From the cell containing the given text, extract its center point as [x, y] coordinate. 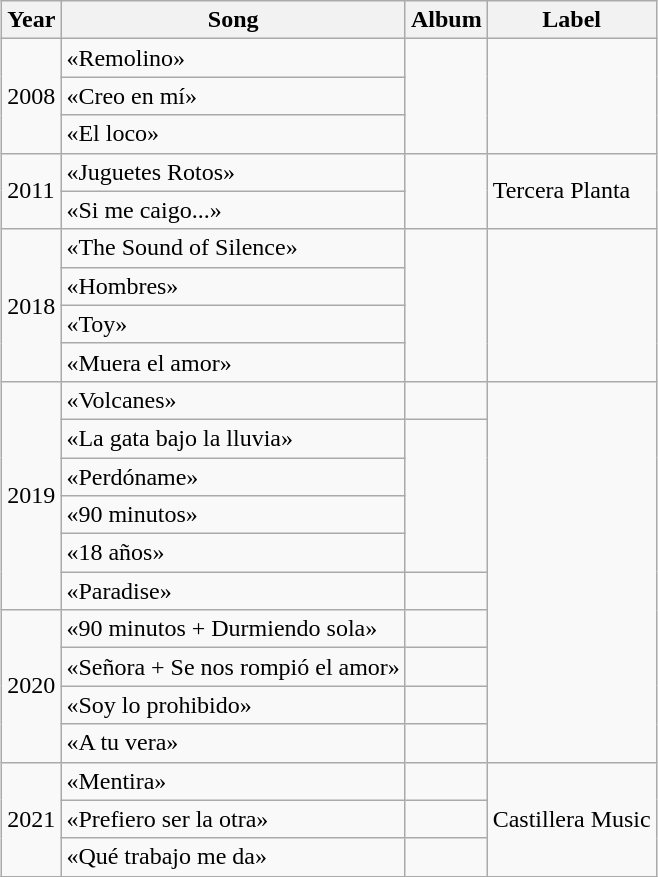
Year [32, 20]
«Paradise» [234, 591]
Label [572, 20]
«El loco» [234, 134]
«90 minutos» [234, 515]
«Juguetes Rotos» [234, 172]
«Si me caigo...» [234, 210]
«Volcanes» [234, 400]
«18 años» [234, 553]
«A tu vera» [234, 743]
«Toy» [234, 324]
«Prefiero ser la otra» [234, 819]
«Perdóname» [234, 477]
«Creo en mí» [234, 96]
Album [446, 20]
«Muera el amor» [234, 362]
Castillera Music [572, 819]
2019 [32, 495]
«Soy lo prohibido» [234, 705]
«Qué trabajo me da» [234, 857]
Tercera Planta [572, 191]
2008 [32, 96]
«90 minutos + Durmiendo sola» [234, 629]
«Remolino» [234, 58]
«La gata bajo la lluvia» [234, 438]
«Señora + Se nos rompió el amor» [234, 667]
«Mentira» [234, 781]
2011 [32, 191]
2018 [32, 305]
«Hombres» [234, 286]
2021 [32, 819]
Song [234, 20]
«The Sound of Silence» [234, 248]
2020 [32, 686]
